Locate the cell with the specified text and output its [X, Y] center coordinate. 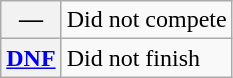
Did not compete [146, 20]
Did not finish [146, 58]
DNF [31, 58]
— [31, 20]
